Detect which cell encompasses the target text, then output its [X, Y] center coordinate. 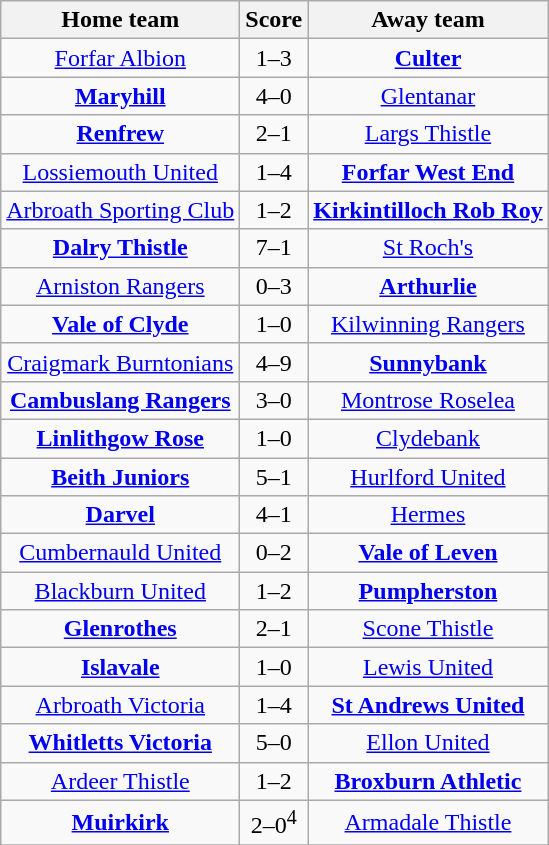
Vale of Leven [428, 553]
Glenrothes [120, 629]
Renfrew [120, 134]
Scone Thistle [428, 629]
Kilwinning Rangers [428, 324]
Armadale Thistle [428, 822]
Dalry Thistle [120, 248]
Montrose Roselea [428, 400]
Score [274, 20]
Broxburn Athletic [428, 781]
7–1 [274, 248]
Darvel [120, 515]
Forfar West End [428, 172]
Sunnybank [428, 362]
St Roch's [428, 248]
0–2 [274, 553]
Largs Thistle [428, 134]
Lossiemouth United [120, 172]
Kirkintilloch Rob Roy [428, 210]
4–0 [274, 96]
Arbroath Sporting Club [120, 210]
Hermes [428, 515]
Glentanar [428, 96]
Ellon United [428, 743]
Muirkirk [120, 822]
Craigmark Burntonians [120, 362]
Ardeer Thistle [120, 781]
Vale of Clyde [120, 324]
Blackburn United [120, 591]
1–3 [274, 58]
St Andrews United [428, 705]
4–1 [274, 515]
Beith Juniors [120, 477]
Arthurlie [428, 286]
Maryhill [120, 96]
Arniston Rangers [120, 286]
Whitletts Victoria [120, 743]
Arbroath Victoria [120, 705]
Home team [120, 20]
Cumbernauld United [120, 553]
Cambuslang Rangers [120, 400]
Linlithgow Rose [120, 438]
5–0 [274, 743]
Pumpherston [428, 591]
2–04 [274, 822]
Forfar Albion [120, 58]
Hurlford United [428, 477]
Lewis United [428, 667]
Islavale [120, 667]
Culter [428, 58]
Away team [428, 20]
0–3 [274, 286]
3–0 [274, 400]
4–9 [274, 362]
Clydebank [428, 438]
5–1 [274, 477]
